Find where the given text appears and provide that cell's center as [X, Y] coordinate. 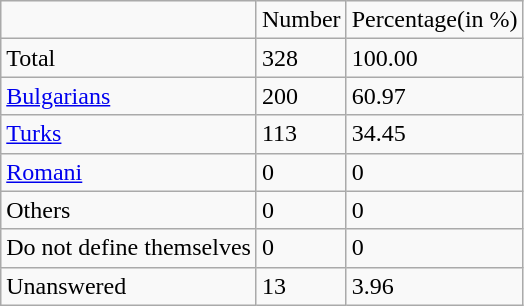
Do not define themselves [129, 248]
Number [301, 20]
3.96 [434, 286]
Total [129, 58]
60.97 [434, 96]
Others [129, 210]
Percentage(in %) [434, 20]
113 [301, 134]
Unanswered [129, 286]
Bulgarians [129, 96]
100.00 [434, 58]
Turks [129, 134]
Romani [129, 172]
34.45 [434, 134]
200 [301, 96]
328 [301, 58]
13 [301, 286]
